Extract the [X, Y] coordinate from the center of the cell holding the provided text.  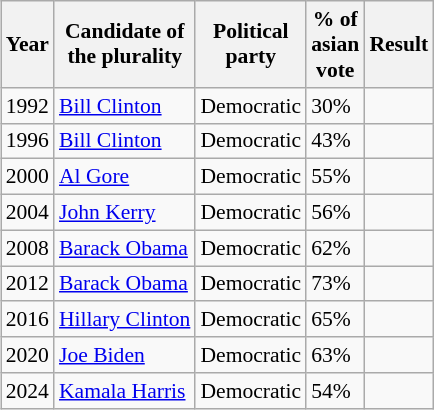
63% [335, 355]
Al Gore [124, 177]
Result [398, 44]
54% [335, 390]
Kamala Harris [124, 390]
2008 [28, 248]
1992 [28, 105]
2000 [28, 177]
30% [335, 105]
73% [335, 284]
% ofasianvote [335, 44]
John Kerry [124, 212]
Hillary Clinton [124, 319]
Year [28, 44]
2004 [28, 212]
2012 [28, 284]
Candidate ofthe plurality [124, 44]
2024 [28, 390]
43% [335, 141]
62% [335, 248]
65% [335, 319]
2016 [28, 319]
55% [335, 177]
Political party [250, 44]
1996 [28, 141]
Joe Biden [124, 355]
56% [335, 212]
2020 [28, 355]
